Extract the (x, y) coordinate from the center of the cell holding the provided text.  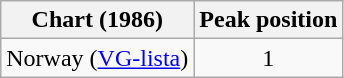
Chart (1986) (98, 20)
1 (268, 58)
Peak position (268, 20)
Norway (VG-lista) (98, 58)
